Output the [x, y] coordinate of the center of the cell containing the given text.  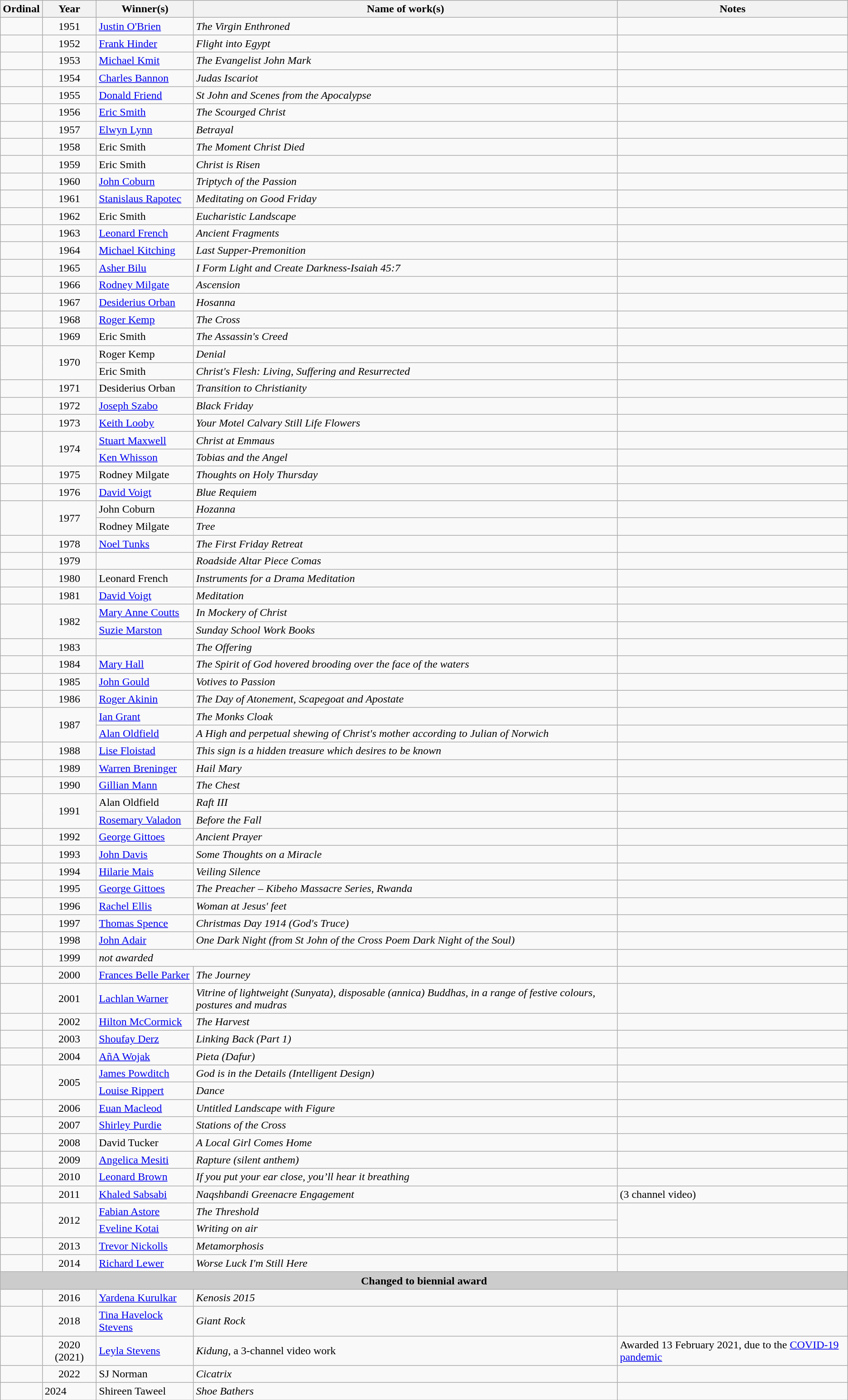
Mary Anne Coutts [145, 613]
In Mockery of Christ [405, 613]
1970 [69, 363]
2011 [69, 1194]
Meditating on Good Friday [405, 199]
1988 [69, 751]
1962 [69, 216]
The Journey [405, 975]
1983 [69, 647]
1952 [69, 44]
1958 [69, 147]
The First Friday Retreat [405, 544]
Hilarie Mais [145, 872]
Lise Floistad [145, 751]
Ordinal [21, 9]
Hilton McCormick [145, 1022]
Tina Havelock Stevens [145, 1321]
Tobias and the Angel [405, 457]
1998 [69, 940]
1964 [69, 251]
The Monks Cloak [405, 716]
(3 channel video) [732, 1194]
Judas Iscariot [405, 78]
1955 [69, 95]
1971 [69, 388]
1999 [69, 958]
1975 [69, 475]
Stations of the Cross [405, 1125]
Lachlan Warner [145, 998]
Frank Hinder [145, 44]
Christ is Risen [405, 164]
2004 [69, 1056]
1957 [69, 130]
not awarded [357, 958]
2002 [69, 1022]
Denial [405, 354]
If you put your ear close, you’ll hear it breathing [405, 1177]
Joseph Szabo [145, 406]
Hail Mary [405, 768]
The Virgin Enthroned [405, 26]
Shoe Bathers [405, 1391]
1960 [69, 181]
Noel Tunks [145, 544]
2010 [69, 1177]
Mary Hall [145, 664]
1974 [69, 449]
Shirley Purdie [145, 1125]
Linking Back (Part 1) [405, 1039]
Yardena Kurulkar [145, 1298]
1991 [69, 811]
Vitrine of lightweight (Sunyata), disposable (annica) Buddhas, in a range of festive colours, postures and mudras [405, 998]
1990 [69, 785]
Ascension [405, 285]
Year [69, 9]
Eucharistic Landscape [405, 216]
1992 [69, 837]
Ian Grant [145, 716]
2014 [69, 1263]
Black Friday [405, 406]
Notes [732, 9]
This sign is a hidden treasure which desires to be known [405, 751]
Euan Macleod [145, 1108]
2022 [69, 1374]
Rapture (silent anthem) [405, 1160]
The Assassin's Creed [405, 337]
Hosanna [405, 302]
1996 [69, 906]
The Offering [405, 647]
1979 [69, 561]
1982 [69, 621]
Roadside Altar Piece Comas [405, 561]
Leonard Brown [145, 1177]
Thoughts on Holy Thursday [405, 475]
1972 [69, 406]
2024 [69, 1391]
Michael Kitching [145, 251]
Name of work(s) [405, 9]
Charles Bannon [145, 78]
1986 [69, 699]
Roger Akinin [145, 699]
Shireen Taweel [145, 1391]
1978 [69, 544]
Ancient Prayer [405, 837]
2009 [69, 1160]
Flight into Egypt [405, 44]
2016 [69, 1298]
John Gould [145, 682]
Blue Requiem [405, 492]
1987 [69, 725]
Rachel Ellis [145, 906]
1976 [69, 492]
2007 [69, 1125]
Pieta (Dafur) [405, 1056]
Instruments for a Drama Meditation [405, 578]
1956 [69, 112]
Angelica Mesiti [145, 1160]
Betrayal [405, 130]
Transition to Christianity [405, 388]
1953 [69, 61]
Christ at Emmaus [405, 440]
1994 [69, 872]
The Chest [405, 785]
1973 [69, 423]
Meditation [405, 596]
2003 [69, 1039]
1966 [69, 285]
The Harvest [405, 1022]
Rosemary Valadon [145, 820]
Worse Luck I'm Still Here [405, 1263]
Your Motel Calvary Still Life Flowers [405, 423]
Suzie Marston [145, 630]
Christ's Flesh: Living, Suffering and Resurrected [405, 371]
2001 [69, 998]
Votives to Passion [405, 682]
1954 [69, 78]
A Local Girl Comes Home [405, 1143]
Writing on air [405, 1229]
Stuart Maxwell [145, 440]
SJ Norman [145, 1374]
Louise Rippert [145, 1091]
2008 [69, 1143]
Some Thoughts on a Miracle [405, 854]
2000 [69, 975]
1967 [69, 302]
The Threshold [405, 1211]
Giant Rock [405, 1321]
Khaled Sabsabi [145, 1194]
The Spirit of God hovered brooding over the face of the waters [405, 664]
Sunday School Work Books [405, 630]
Warren Breninger [145, 768]
John Adair [145, 940]
Stanislaus Rapotec [145, 199]
Hozanna [405, 509]
2006 [69, 1108]
Raft III [405, 803]
Triptych of the Passion [405, 181]
2012 [69, 1220]
1981 [69, 596]
Tree [405, 527]
Fabian Astore [145, 1211]
Thomas Spence [145, 923]
A High and perpetual shewing of Christ's mother according to Julian of Norwich [405, 733]
Dance [405, 1091]
One Dark Night (from St John of the Cross Poem Dark Night of the Soul) [405, 940]
1951 [69, 26]
2018 [69, 1321]
St John and Scenes from the Apocalypse [405, 95]
Awarded 13 February 2021, due to the COVID-19 pandemic [732, 1351]
Shoufay Derz [145, 1039]
1965 [69, 268]
Ancient Fragments [405, 233]
1963 [69, 233]
1993 [69, 854]
1980 [69, 578]
Gillian Mann [145, 785]
Justin O'Brien [145, 26]
Asher Bilu [145, 268]
1969 [69, 337]
Last Supper-Premonition [405, 251]
Naqshbandi Greenacre Engagement [405, 1194]
James Powditch [145, 1074]
1977 [69, 518]
Donald Friend [145, 95]
John Davis [145, 854]
The Scourged Christ [405, 112]
AñA Wojak [145, 1056]
2020 (2021) [69, 1351]
1989 [69, 768]
Christmas Day 1914 (God's Truce) [405, 923]
Michael Kmit [145, 61]
Trevor Nickolls [145, 1246]
David Tucker [145, 1143]
1959 [69, 164]
Cicatrix [405, 1374]
1985 [69, 682]
Kidung, a 3-channel video work [405, 1351]
Metamorphosis [405, 1246]
Kenosis 2015 [405, 1298]
Frances Belle Parker [145, 975]
Ken Whisson [145, 457]
Woman at Jesus' feet [405, 906]
Elwyn Lynn [145, 130]
1997 [69, 923]
The Cross [405, 320]
1984 [69, 664]
Changed to biennial award [424, 1280]
1995 [69, 889]
The Moment Christ Died [405, 147]
Keith Looby [145, 423]
The Day of Atonement, Scapegoat and Apostate [405, 699]
1968 [69, 320]
Untitled Landscape with Figure [405, 1108]
1961 [69, 199]
Richard Lewer [145, 1263]
2013 [69, 1246]
Winner(s) [145, 9]
Before the Fall [405, 820]
The Evangelist John Mark [405, 61]
2005 [69, 1082]
God is in the Details (Intelligent Design) [405, 1074]
Leyla Stevens [145, 1351]
I Form Light and Create Darkness-Isaiah 45:7 [405, 268]
Eveline Kotai [145, 1229]
The Preacher – Kibeho Massacre Series, Rwanda [405, 889]
Veiling Silence [405, 872]
